Return (X, Y) of the center of cell containing provided text 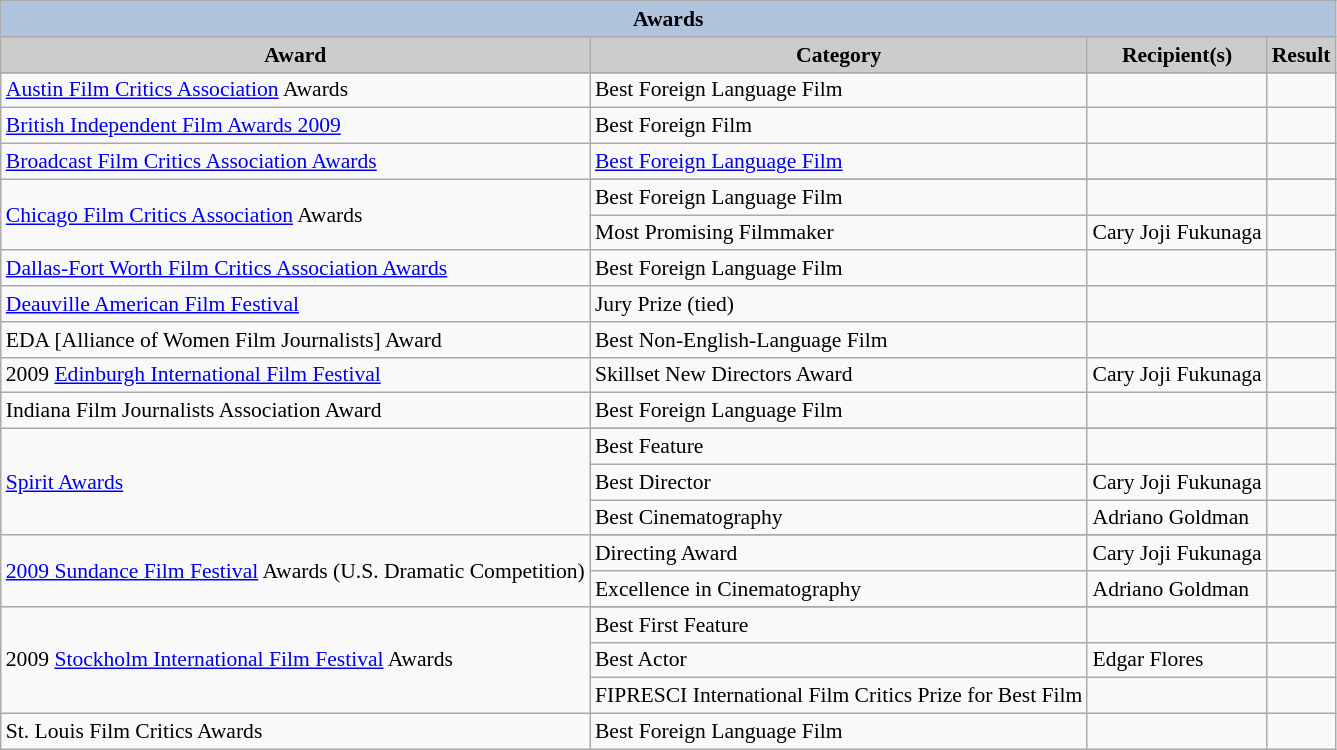
Best Director (839, 482)
2009 Sundance Film Festival Awards (U.S. Dramatic Competition) (296, 572)
Awards (668, 19)
Most Promising Filmmaker (839, 233)
Best Foreign Film (839, 126)
Dallas-Fort Worth Film Critics Association Awards (296, 269)
Best Cinematography (839, 518)
2009 Stockholm International Film Festival Awards (296, 660)
British Independent Film Awards 2009 (296, 126)
Chicago Film Critics Association Awards (296, 214)
Best Actor (839, 660)
Jury Prize (tied) (839, 304)
Indiana Film Journalists Association Award (296, 411)
Category (839, 55)
Result (1302, 55)
Best Non-English-Language Film (839, 340)
Spirit Awards (296, 482)
Skillset New Directors Award (839, 375)
EDA [Alliance of Women Film Journalists] Award (296, 340)
Austin Film Critics Association Awards (296, 90)
Excellence in Cinematography (839, 589)
Best First Feature (839, 625)
Edgar Flores (1176, 660)
St. Louis Film Critics Awards (296, 732)
Deauville American Film Festival (296, 304)
FIPRESCI International Film Critics Prize for Best Film (839, 696)
Best Feature (839, 447)
Recipient(s) (1176, 55)
2009 Edinburgh International Film Festival (296, 375)
Award (296, 55)
Broadcast Film Critics Association Awards (296, 162)
Directing Award (839, 554)
